Detect which cell encompasses the target text, then output its [X, Y] center coordinate. 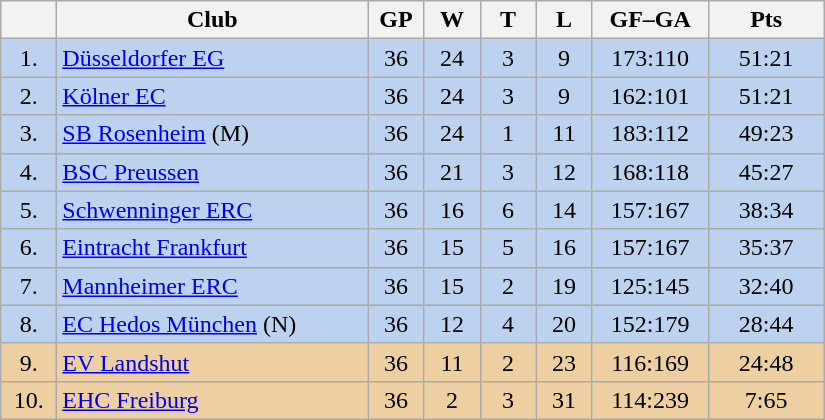
8. [29, 324]
6. [29, 248]
23 [564, 362]
BSC Preussen [212, 172]
2. [29, 96]
31 [564, 400]
Düsseldorfer EG [212, 58]
24:48 [766, 362]
28:44 [766, 324]
4. [29, 172]
6 [508, 210]
20 [564, 324]
38:34 [766, 210]
Mannheimer ERC [212, 286]
45:27 [766, 172]
35:37 [766, 248]
162:101 [650, 96]
183:112 [650, 134]
7:65 [766, 400]
168:118 [650, 172]
GF–GA [650, 20]
Club [212, 20]
Eintracht Frankfurt [212, 248]
1. [29, 58]
116:169 [650, 362]
EC Hedos München (N) [212, 324]
7. [29, 286]
EV Landshut [212, 362]
21 [452, 172]
Kölner EC [212, 96]
19 [564, 286]
3. [29, 134]
32:40 [766, 286]
10. [29, 400]
SB Rosenheim (M) [212, 134]
W [452, 20]
1 [508, 134]
Pts [766, 20]
9. [29, 362]
49:23 [766, 134]
5. [29, 210]
14 [564, 210]
T [508, 20]
5 [508, 248]
125:145 [650, 286]
152:179 [650, 324]
GP [396, 20]
4 [508, 324]
173:110 [650, 58]
114:239 [650, 400]
L [564, 20]
EHC Freiburg [212, 400]
Schwenninger ERC [212, 210]
